Output the [X, Y] coordinate of the center of the cell containing the given text.  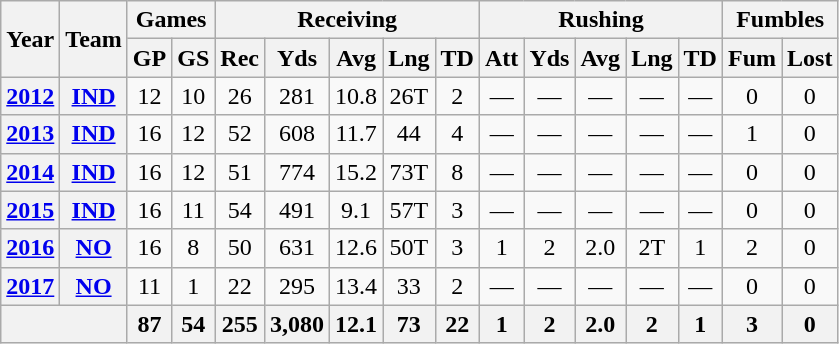
15.2 [356, 172]
2015 [30, 210]
50 [240, 248]
Team [94, 39]
2016 [30, 248]
57T [409, 210]
2014 [30, 172]
Lost [810, 58]
Rushing [600, 20]
281 [298, 96]
87 [149, 324]
73T [409, 172]
26T [409, 96]
50T [409, 248]
608 [298, 134]
631 [298, 248]
10.8 [356, 96]
10 [194, 96]
2T [652, 248]
Rec [240, 58]
33 [409, 286]
295 [298, 286]
11.7 [356, 134]
3,080 [298, 324]
Games [170, 20]
255 [240, 324]
Fum [752, 58]
Fumbles [780, 20]
9.1 [356, 210]
12.1 [356, 324]
51 [240, 172]
Att [501, 58]
Receiving [348, 20]
774 [298, 172]
13.4 [356, 286]
52 [240, 134]
GP [149, 58]
44 [409, 134]
12.6 [356, 248]
2013 [30, 134]
26 [240, 96]
2017 [30, 286]
4 [457, 134]
Year [30, 39]
73 [409, 324]
491 [298, 210]
2012 [30, 96]
GS [194, 58]
